Locate the cell with the specified text and output its [x, y] center coordinate. 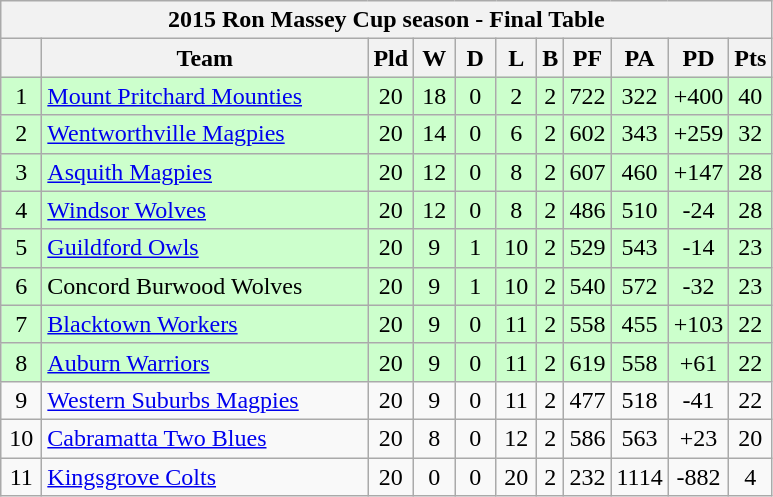
-14 [698, 248]
-32 [698, 286]
+103 [698, 324]
543 [640, 248]
-24 [698, 210]
Pld [391, 58]
529 [588, 248]
W [434, 58]
1114 [640, 477]
602 [588, 134]
322 [640, 96]
+61 [698, 362]
343 [640, 134]
-882 [698, 477]
7 [22, 324]
5 [22, 248]
586 [588, 438]
572 [640, 286]
Cabramatta Two Blues [205, 438]
14 [434, 134]
Pts [750, 58]
486 [588, 210]
232 [588, 477]
Wentworthville Magpies [205, 134]
Kingsgrove Colts [205, 477]
455 [640, 324]
-41 [698, 400]
18 [434, 96]
510 [640, 210]
518 [640, 400]
2015 Ron Massey Cup season - Final Table [386, 20]
540 [588, 286]
+259 [698, 134]
Guildford Owls [205, 248]
D [476, 58]
Windsor Wolves [205, 210]
Western Suburbs Magpies [205, 400]
+23 [698, 438]
B [550, 58]
Blacktown Workers [205, 324]
40 [750, 96]
Asquith Magpies [205, 172]
Mount Pritchard Mounties [205, 96]
+147 [698, 172]
PA [640, 58]
477 [588, 400]
PF [588, 58]
PD [698, 58]
Team [205, 58]
Auburn Warriors [205, 362]
619 [588, 362]
607 [588, 172]
+400 [698, 96]
3 [22, 172]
L [516, 58]
563 [640, 438]
32 [750, 134]
Concord Burwood Wolves [205, 286]
722 [588, 96]
460 [640, 172]
